From the cell containing the given text, extract its center point as [x, y] coordinate. 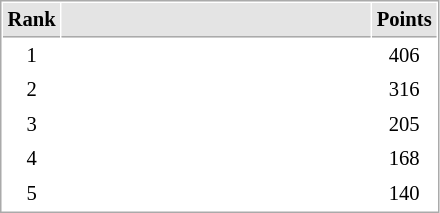
Points [404, 20]
140 [404, 194]
316 [404, 90]
2 [32, 90]
205 [404, 124]
168 [404, 158]
5 [32, 194]
406 [404, 56]
3 [32, 124]
1 [32, 56]
Rank [32, 20]
4 [32, 158]
